Search for the cell housing the specified text and yield its (x, y) center coordinate. 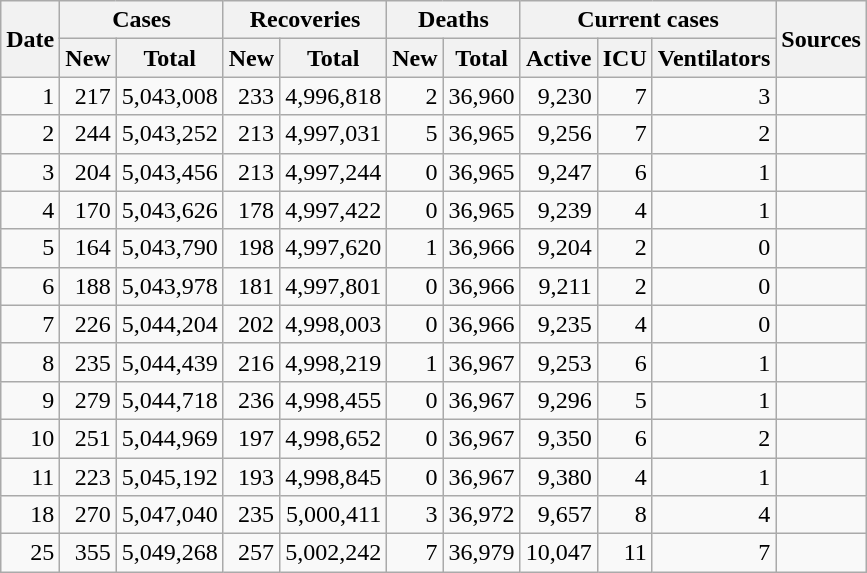
226 (88, 324)
9,253 (558, 362)
233 (251, 96)
36,972 (482, 515)
5,049,268 (170, 553)
202 (251, 324)
270 (88, 515)
257 (251, 553)
164 (88, 248)
181 (251, 286)
279 (88, 400)
Deaths (454, 20)
Current cases (648, 20)
ICU (624, 58)
36,979 (482, 553)
Cases (142, 20)
4,997,031 (334, 134)
5,043,626 (170, 210)
9,657 (558, 515)
5,044,718 (170, 400)
9,204 (558, 248)
5,047,040 (170, 515)
Recoveries (304, 20)
197 (251, 438)
4,998,652 (334, 438)
4,998,845 (334, 477)
4,998,219 (334, 362)
5,044,969 (170, 438)
5,043,456 (170, 172)
9,350 (558, 438)
5,002,242 (334, 553)
4,997,801 (334, 286)
223 (88, 477)
244 (88, 134)
9,211 (558, 286)
216 (251, 362)
5,043,008 (170, 96)
9,296 (558, 400)
25 (30, 553)
5,000,411 (334, 515)
5,044,439 (170, 362)
217 (88, 96)
236 (251, 400)
9,230 (558, 96)
4,997,244 (334, 172)
Active (558, 58)
4,998,003 (334, 324)
251 (88, 438)
9 (30, 400)
10 (30, 438)
9,235 (558, 324)
4,997,422 (334, 210)
10,047 (558, 553)
355 (88, 553)
4,996,818 (334, 96)
Date (30, 39)
5,043,252 (170, 134)
36,960 (482, 96)
9,380 (558, 477)
170 (88, 210)
5,045,192 (170, 477)
Ventilators (714, 58)
204 (88, 172)
9,247 (558, 172)
9,239 (558, 210)
Sources (822, 39)
198 (251, 248)
193 (251, 477)
188 (88, 286)
178 (251, 210)
5,043,978 (170, 286)
5,043,790 (170, 248)
4,998,455 (334, 400)
5,044,204 (170, 324)
18 (30, 515)
9,256 (558, 134)
4,997,620 (334, 248)
